Capture the cell that displays the provided text and extract its (X, Y) central coordinate. 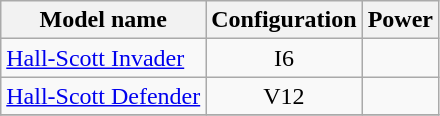
Power (400, 20)
I6 (284, 58)
Hall-Scott Invader (104, 58)
Hall-Scott Defender (104, 96)
V12 (284, 96)
Model name (104, 20)
Configuration (284, 20)
